For the text-containing cell, return its midpoint in (x, y) coordinate format. 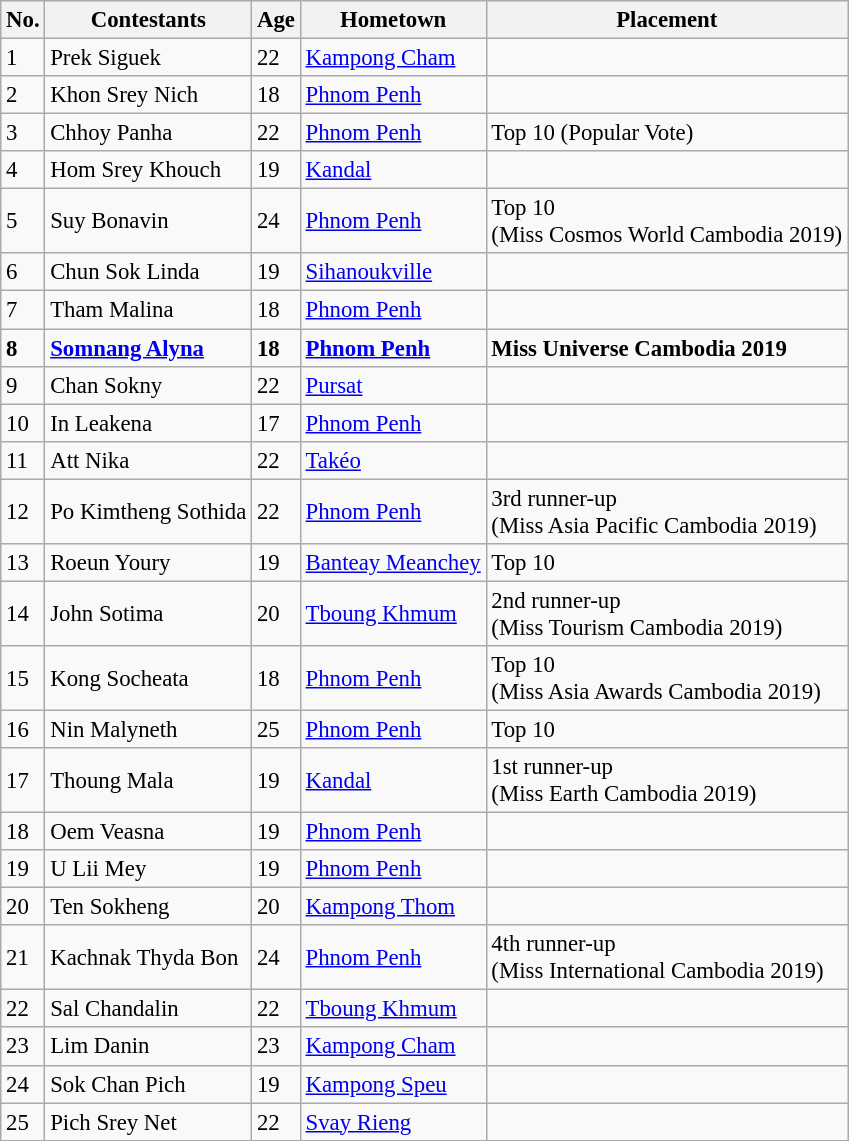
Miss Universe Cambodia 2019 (666, 348)
In Leakena (148, 423)
16 (23, 729)
5 (23, 222)
15 (23, 678)
Age (276, 20)
No. (23, 20)
Pursat (393, 385)
Sal Chandalin (148, 1009)
Chun Sok Linda (148, 273)
Kampong Speu (393, 1084)
9 (23, 385)
Kampong Thom (393, 907)
Pich Srey Net (148, 1122)
Oem Veasna (148, 832)
Att Nika (148, 460)
21 (23, 958)
Contestants (148, 20)
13 (23, 563)
Roeun Youry (148, 563)
Ten Sokheng (148, 907)
Kong Socheata (148, 678)
Prek Siguek (148, 58)
1 (23, 58)
4 (23, 170)
1st runner-up(Miss Earth Cambodia 2019) (666, 780)
3 (23, 133)
14 (23, 614)
Takéo (393, 460)
2nd runner-up(Miss Tourism Cambodia 2019) (666, 614)
Po Kimtheng Sothida (148, 512)
Top 10(Miss Asia Awards Cambodia 2019) (666, 678)
6 (23, 273)
Somnang Alyna (148, 348)
10 (23, 423)
U Lii Mey (148, 869)
Sihanoukville (393, 273)
Banteay Meanchey (393, 563)
Top 10 (Popular Vote) (666, 133)
11 (23, 460)
4th runner-up(Miss International Cambodia 2019) (666, 958)
Chhoy Panha (148, 133)
8 (23, 348)
Chan Sokny (148, 385)
3rd runner-up(Miss Asia Pacific Cambodia 2019) (666, 512)
Top 10(Miss Cosmos World Cambodia 2019) (666, 222)
Kachnak Thyda Bon (148, 958)
Khon Srey Nich (148, 95)
Tham Malina (148, 310)
Thoung Mala (148, 780)
7 (23, 310)
Lim Danin (148, 1047)
John Sotima (148, 614)
Hom Srey Khouch (148, 170)
Suy Bonavin (148, 222)
Sok Chan Pich (148, 1084)
Svay Rieng (393, 1122)
Nin Malyneth (148, 729)
2 (23, 95)
12 (23, 512)
Placement (666, 20)
Hometown (393, 20)
